Return the (x, y) coordinate for the center point of the cell that contains the specified text.  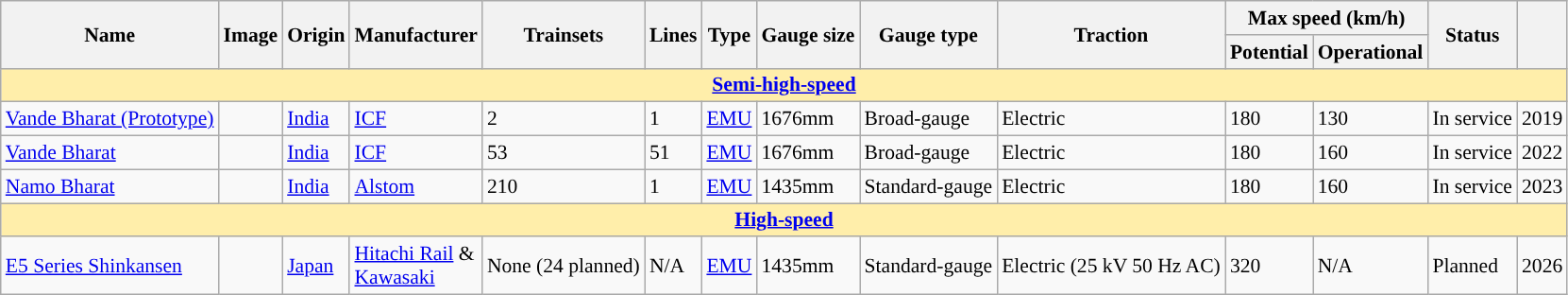
320 (1269, 267)
Max speed (km/h) (1327, 18)
Gauge type (929, 34)
Name (110, 34)
Gauge size (808, 34)
Vande Bharat (110, 153)
Vande Bharat (Prototype) (110, 119)
Planned (1473, 267)
Image (250, 34)
High-speed (784, 220)
Hitachi Rail &Kawasaki (415, 267)
Traction (1111, 34)
2019 (1543, 119)
Lines (674, 34)
2 (564, 119)
Semi-high-speed (784, 85)
210 (564, 186)
Origin (315, 34)
Type (729, 34)
Trainsets (564, 34)
51 (674, 153)
Status (1473, 34)
Japan (315, 267)
2022 (1543, 153)
53 (564, 153)
None (24 planned) (564, 267)
Namo Bharat (110, 186)
Manufacturer (415, 34)
2026 (1543, 267)
Potential (1269, 52)
Operational (1371, 52)
130 (1371, 119)
Electric (25 kV 50 Hz AC) (1111, 267)
Alstom (415, 186)
2023 (1543, 186)
E5 Series Shinkansen (110, 267)
